Return the (x, y) coordinate for the center point of the cell that contains the specified text.  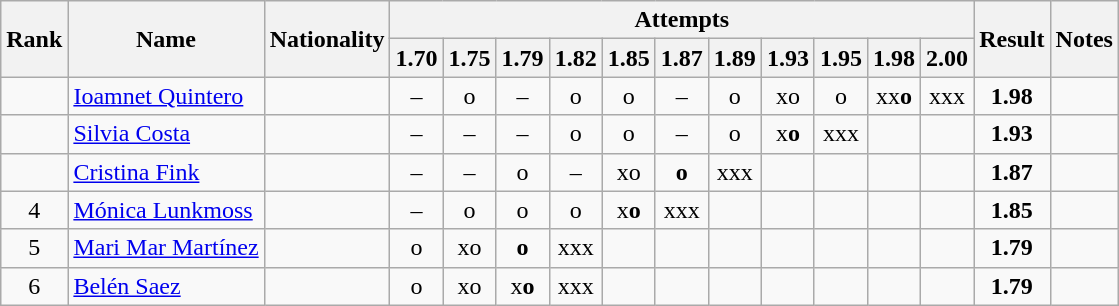
1.89 (734, 58)
Rank (34, 39)
1.95 (840, 58)
5 (34, 248)
Nationality (327, 39)
Notes (1084, 39)
Mónica Lunkmoss (166, 210)
Cristina Fink (166, 172)
Name (166, 39)
xxo (894, 96)
1.75 (470, 58)
Silvia Costa (166, 134)
1.82 (576, 58)
4 (34, 210)
Mari Mar Martínez (166, 248)
6 (34, 286)
Ioamnet Quintero (166, 96)
2.00 (948, 58)
Belén Saez (166, 286)
Result (1012, 39)
Attempts (682, 20)
1.70 (416, 58)
